Return [x, y] of the center of cell containing provided text 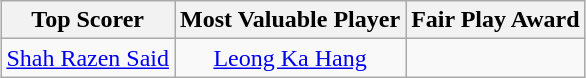
Leong Ka Hang [290, 58]
Most Valuable Player [290, 20]
Top Scorer [88, 20]
Shah Razen Said [88, 58]
Fair Play Award [496, 20]
